For the text-containing cell, return its midpoint in (X, Y) coordinate format. 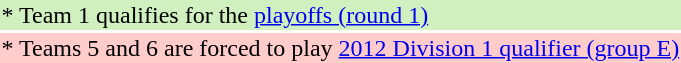
* Teams 5 and 6 are forced to play 2012 Division 1 qualifier (group E) (340, 48)
* Team 1 qualifies for the playoffs (round 1) (340, 15)
